Pinpoint the cell where the given text exists, returning its (x, y) midpoint coordinate. 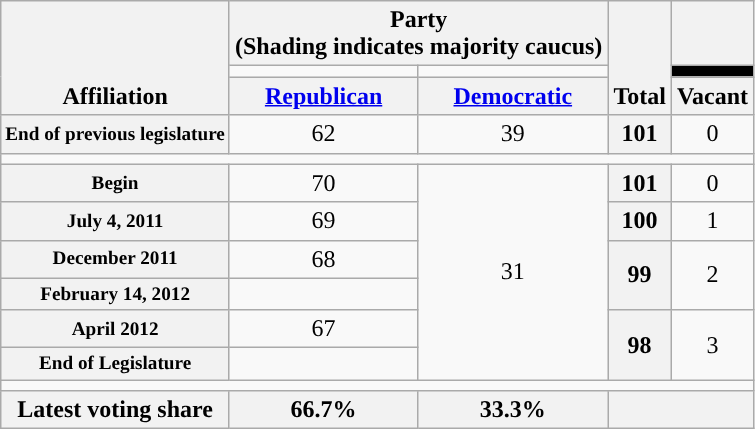
100 (640, 221)
66.7% (323, 410)
2 (712, 275)
Vacant (712, 96)
Affiliation (116, 58)
July 4, 2011 (116, 221)
Begin (116, 183)
98 (640, 345)
39 (513, 134)
End of Legislature (116, 364)
99 (640, 275)
33.3% (513, 410)
1 (712, 221)
Latest voting share (116, 410)
April 2012 (116, 329)
68 (323, 259)
62 (323, 134)
Total (640, 58)
Democratic (513, 96)
67 (323, 329)
69 (323, 221)
Republican (323, 96)
31 (513, 272)
Party (Shading indicates majority caucus) (418, 34)
3 (712, 345)
End of previous legislature (116, 134)
February 14, 2012 (116, 294)
70 (323, 183)
December 2011 (116, 259)
